Return [x, y] of the center of cell containing provided text 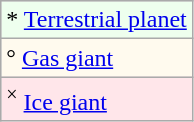
* Terrestrial planet [97, 20]
× Ice giant [97, 100]
° Gas giant [97, 58]
